Locate the cell with the specified text and output its [x, y] center coordinate. 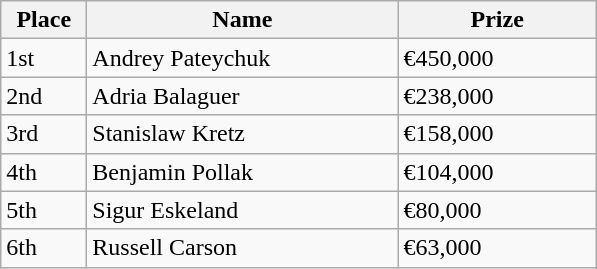
Adria Balaguer [242, 96]
Russell Carson [242, 248]
€158,000 [498, 134]
Benjamin Pollak [242, 172]
4th [44, 172]
€450,000 [498, 58]
€63,000 [498, 248]
€238,000 [498, 96]
€104,000 [498, 172]
1st [44, 58]
Prize [498, 20]
3rd [44, 134]
Name [242, 20]
Andrey Pateychuk [242, 58]
5th [44, 210]
2nd [44, 96]
6th [44, 248]
Place [44, 20]
Stanislaw Kretz [242, 134]
Sigur Eskeland [242, 210]
€80,000 [498, 210]
